From the cell containing the given text, extract its center point as (x, y) coordinate. 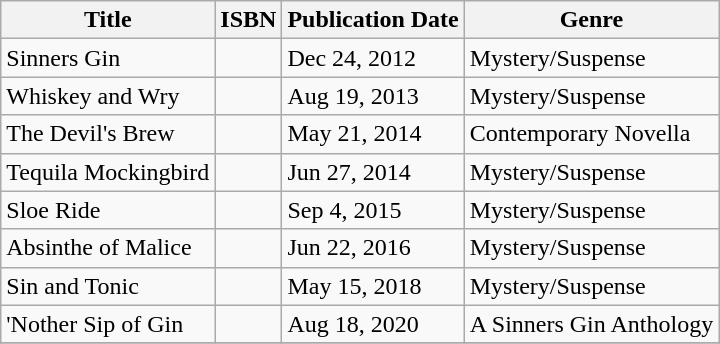
Dec 24, 2012 (373, 58)
Jun 22, 2016 (373, 248)
Contemporary Novella (591, 134)
A Sinners Gin Anthology (591, 324)
Publication Date (373, 20)
Sin and Tonic (108, 286)
The Devil's Brew (108, 134)
Genre (591, 20)
'Nother Sip of Gin (108, 324)
Sep 4, 2015 (373, 210)
Aug 19, 2013 (373, 96)
Sloe Ride (108, 210)
Tequila Mockingbird (108, 172)
Aug 18, 2020 (373, 324)
May 21, 2014 (373, 134)
Sinners Gin (108, 58)
ISBN (248, 20)
Jun 27, 2014 (373, 172)
Title (108, 20)
Absinthe of Malice (108, 248)
Whiskey and Wry (108, 96)
May 15, 2018 (373, 286)
